From the cell containing the given text, extract its center point as [x, y] coordinate. 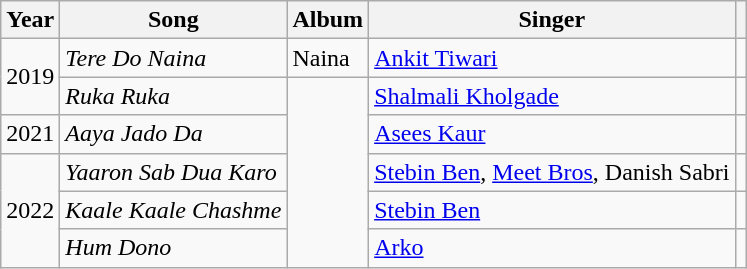
Hum Dono [174, 248]
Tere Do Naina [174, 58]
Singer [552, 20]
2021 [30, 134]
Kaale Kaale Chashme [174, 210]
Arko [552, 248]
Ruka Ruka [174, 96]
Ankit Tiwari [552, 58]
Asees Kaur [552, 134]
Year [30, 20]
Album [328, 20]
Song [174, 20]
Yaaron Sab Dua Karo [174, 172]
2022 [30, 210]
2019 [30, 77]
Naina [328, 58]
Aaya Jado Da [174, 134]
Stebin Ben [552, 210]
Shalmali Kholgade [552, 96]
Stebin Ben, Meet Bros, Danish Sabri [552, 172]
